Capture the cell that displays the provided text and extract its [x, y] central coordinate. 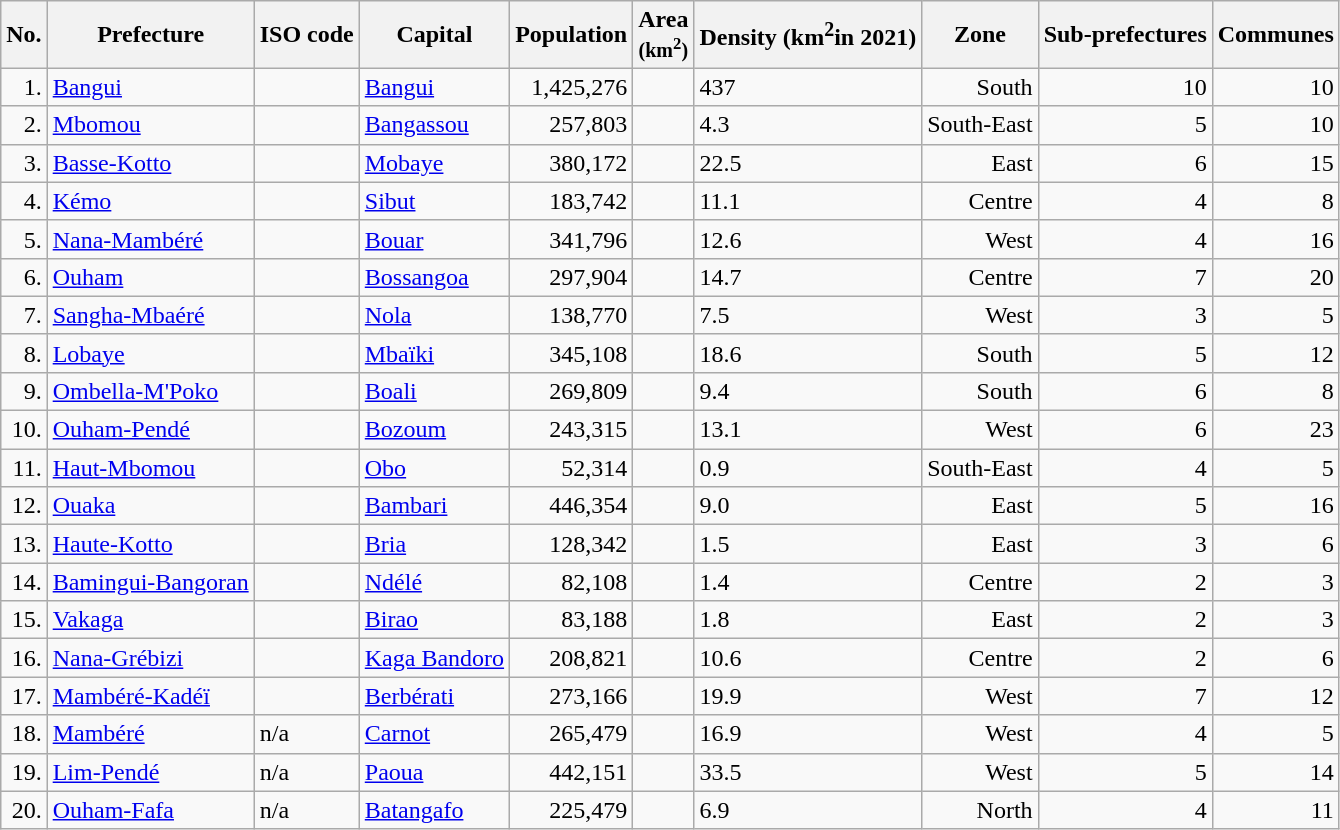
16.9 [808, 734]
Basse-Kotto [150, 163]
33.5 [808, 772]
9.0 [808, 506]
Population [572, 34]
297,904 [572, 277]
Haut-Mbomou [150, 468]
Area (km2) [664, 34]
Nana-Mambéré [150, 239]
18. [24, 734]
Haute-Kotto [150, 544]
Mambéré [150, 734]
Mbomou [150, 125]
Bouar [434, 239]
52,314 [572, 468]
ISO code [306, 34]
Density (km2in 2021) [808, 34]
7.5 [808, 315]
17. [24, 696]
4. [24, 201]
20. [24, 810]
Vakaga [150, 620]
257,803 [572, 125]
Prefecture [150, 34]
Kaga Bandoro [434, 658]
19. [24, 772]
12.6 [808, 239]
15 [1276, 163]
Sangha-Mbaéré [150, 315]
Communes [1276, 34]
Bozoum [434, 430]
Lim-Pendé [150, 772]
Ouham-Fafa [150, 810]
Lobaye [150, 353]
8. [24, 353]
6. [24, 277]
23 [1276, 430]
5. [24, 239]
Mobaye [434, 163]
4.3 [808, 125]
138,770 [572, 315]
Ouham [150, 277]
Capital [434, 34]
243,315 [572, 430]
16. [24, 658]
341,796 [572, 239]
22.5 [808, 163]
1.8 [808, 620]
Carnot [434, 734]
6.9 [808, 810]
183,742 [572, 201]
446,354 [572, 506]
Berbérati [434, 696]
Nola [434, 315]
19.9 [808, 696]
Batangafo [434, 810]
Zone [980, 34]
1. [24, 87]
83,188 [572, 620]
7. [24, 315]
10.6 [808, 658]
Ouham-Pendé [150, 430]
13. [24, 544]
Sub-prefectures [1125, 34]
3. [24, 163]
208,821 [572, 658]
Mambéré-Kadéï [150, 696]
437 [808, 87]
9. [24, 391]
Ouaka [150, 506]
Bossangoa [434, 277]
No. [24, 34]
345,108 [572, 353]
11.1 [808, 201]
Obo [434, 468]
14.7 [808, 277]
1.5 [808, 544]
Bria [434, 544]
14. [24, 582]
Nana-Grébizi [150, 658]
269,809 [572, 391]
1,425,276 [572, 87]
North [980, 810]
18.6 [808, 353]
128,342 [572, 544]
Sibut [434, 201]
13.1 [808, 430]
225,479 [572, 810]
82,108 [572, 582]
0.9 [808, 468]
Birao [434, 620]
15. [24, 620]
Kémo [150, 201]
11 [1276, 810]
Bambari [434, 506]
9.4 [808, 391]
20 [1276, 277]
Boali [434, 391]
2. [24, 125]
10. [24, 430]
380,172 [572, 163]
11. [24, 468]
Paoua [434, 772]
14 [1276, 772]
Ndélé [434, 582]
273,166 [572, 696]
442,151 [572, 772]
12. [24, 506]
Bamingui-Bangoran [150, 582]
Mbaïki [434, 353]
1.4 [808, 582]
265,479 [572, 734]
Ombella-M'Poko [150, 391]
Bangassou [434, 125]
